Determine the [X, Y] coordinate at the center of the cell enclosing the given text.  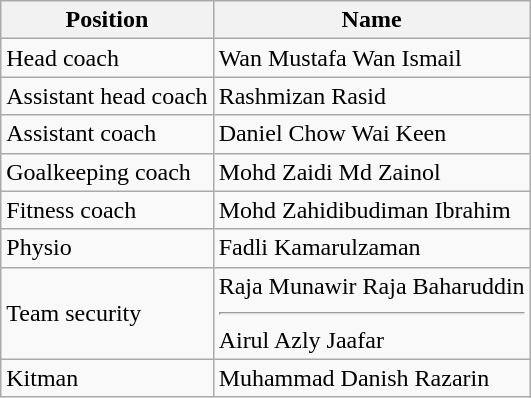
Name [372, 20]
Position [107, 20]
Physio [107, 248]
Assistant coach [107, 134]
Assistant head coach [107, 96]
Wan Mustafa Wan Ismail [372, 58]
Mohd Zahidibudiman Ibrahim [372, 210]
Daniel Chow Wai Keen [372, 134]
Muhammad Danish Razarin [372, 378]
Team security [107, 313]
Rashmizan Rasid [372, 96]
Kitman [107, 378]
Fadli Kamarulzaman [372, 248]
Goalkeeping coach [107, 172]
Raja Munawir Raja Baharuddin Airul Azly Jaafar [372, 313]
Head coach [107, 58]
Mohd Zaidi Md Zainol [372, 172]
Fitness coach [107, 210]
